Detect which cell encompasses the target text, then output its [x, y] center coordinate. 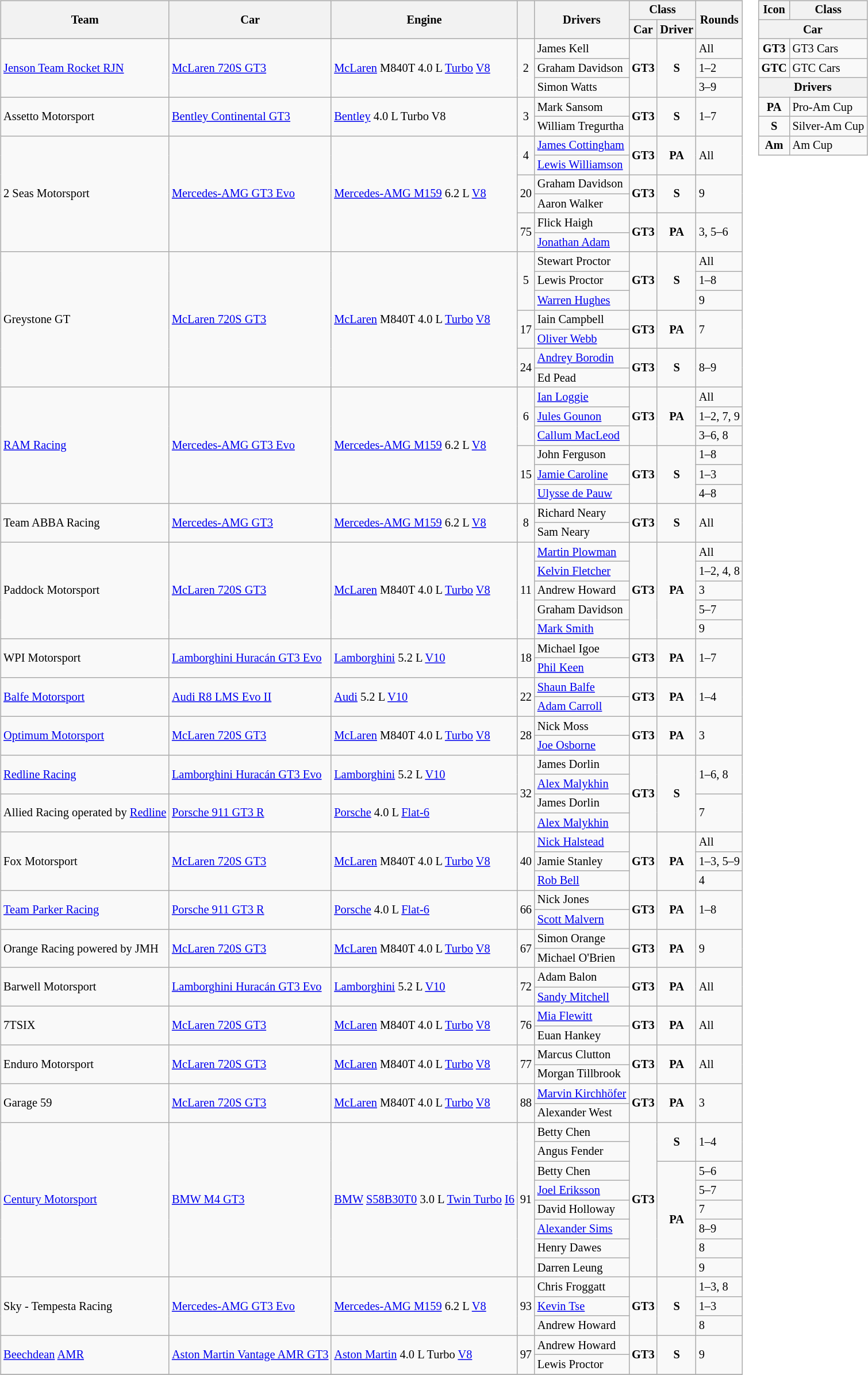
Joe Osborne [582, 746]
Am [774, 145]
Redline Racing [85, 774]
Mark Smith [582, 629]
Henry Dawes [582, 1249]
Michael O'Brien [582, 958]
Mia Flewitt [582, 1016]
Chris Froggatt [582, 1287]
Simon Orange [582, 939]
Optimum Motorsport [85, 736]
1–2 [720, 68]
20 [526, 194]
Nick Moss [582, 726]
6 [526, 416]
Kevin Tse [582, 1307]
5–6 [720, 1171]
David Holloway [582, 1209]
Allied Racing operated by Redline [85, 813]
Fox Motorsport [85, 861]
Orange Racing powered by JMH [85, 948]
Greystone GT [85, 320]
Joel Eriksson [582, 1190]
Icon [774, 10]
Jamie Stanley [582, 862]
GTC [774, 68]
3, 5–6 [720, 232]
Nick Halstead [582, 842]
Paddock Motorsport [85, 590]
11 [526, 590]
15 [526, 475]
Andrey Borodin [582, 358]
5 [526, 281]
Am Cup [828, 145]
Silver-Am Cup [828, 126]
Jenson Team Rocket RJN [85, 68]
Flick Haigh [582, 223]
Engine [424, 20]
Driver [676, 29]
93 [526, 1306]
Audi 5.2 L V10 [424, 697]
22 [526, 697]
Balfe Motorsport [85, 697]
1–2, 7, 9 [720, 416]
Adam Carroll [582, 706]
Pro-Am Cup [828, 107]
Aaron Walker [582, 203]
1–3, 5–9 [720, 862]
Shaun Balfe [582, 687]
Phil Keen [582, 668]
1–3, 8 [720, 1287]
Bentley 4.0 L Turbo V8 [424, 116]
Mercedes-AMG GT3 [250, 523]
24 [526, 368]
Rounds [720, 20]
Sky - Tempesta Racing [85, 1306]
Nick Jones [582, 900]
72 [526, 986]
Beechdean AMR [85, 1354]
67 [526, 948]
76 [526, 1026]
Jules Gounon [582, 416]
Jonathan Adam [582, 243]
Kelvin Fletcher [582, 571]
Iain Campbell [582, 320]
Audi R8 LMS Evo II [250, 697]
77 [526, 1065]
Century Motorsport [85, 1200]
3–9 [720, 87]
Oliver Webb [582, 339]
Angus Fender [582, 1151]
Michael Igoe [582, 648]
Rob Bell [582, 881]
Aston Martin 4.0 L Turbo V8 [424, 1354]
Barwell Motorsport [85, 986]
Mark Sansom [582, 107]
BMW M4 GT3 [250, 1200]
88 [526, 1103]
40 [526, 861]
3–6, 8 [720, 436]
Stewart Proctor [582, 262]
Richard Neary [582, 513]
2 Seas Motorsport [85, 194]
Darren Leung [582, 1268]
Aston Martin Vantage AMR GT3 [250, 1354]
Assetto Motorsport [85, 116]
Warren Hughes [582, 300]
WPI Motorsport [85, 658]
Alexander Sims [582, 1229]
Adam Balon [582, 977]
Martin Plowman [582, 552]
Ulysse de Pauw [582, 494]
91 [526, 1200]
28 [526, 736]
Sam Neary [582, 532]
66 [526, 909]
BMW S58B30T0 3.0 L Twin Turbo I6 [424, 1200]
75 [526, 232]
Team Parker Racing [85, 909]
Marcus Clutton [582, 1055]
2 [526, 68]
Callum MacLeod [582, 436]
John Ferguson [582, 455]
James Kell [582, 49]
Morgan Tillbrook [582, 1074]
Ed Pead [582, 378]
Team [85, 20]
Marvin Kirchhöfer [582, 1093]
GTC Cars [828, 68]
James Cottingham [582, 145]
Bentley Continental GT3 [250, 116]
Garage 59 [85, 1103]
William Tregurtha [582, 126]
97 [526, 1354]
4–8 [720, 494]
1–6, 8 [720, 774]
17 [526, 329]
Enduro Motorsport [85, 1065]
Euan Hankey [582, 1035]
Simon Watts [582, 87]
RAM Racing [85, 445]
GT3 Cars [828, 49]
Lewis Williamson [582, 165]
Team ABBA Racing [85, 523]
Scott Malvern [582, 919]
Jamie Caroline [582, 474]
18 [526, 658]
Ian Loggie [582, 397]
Alexander West [582, 1113]
32 [526, 793]
7TSIX [85, 1026]
1–2, 4, 8 [720, 571]
Sandy Mitchell [582, 997]
